Find where the given text appears and provide that cell's center as [X, Y] coordinate. 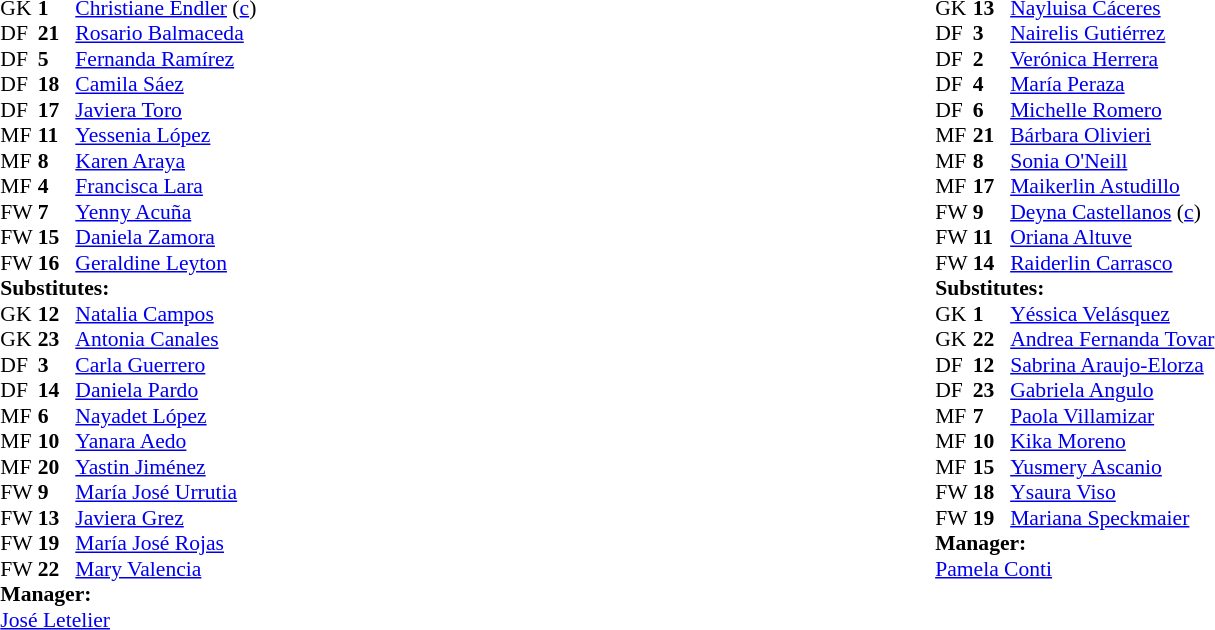
Rosario Balmaceda [166, 33]
Kika Moreno [1112, 441]
Carla Guerrero [166, 365]
16 [57, 263]
13 [57, 518]
María Peraza [1112, 84]
Michelle Romero [1112, 110]
Yusmery Ascanio [1112, 467]
Paola Villamizar [1112, 416]
Karen Araya [166, 161]
Yastin Jiménez [166, 467]
Javiera Toro [166, 110]
Francisca Lara [166, 186]
Deyna Castellanos (c) [1112, 212]
Yessenia López [166, 135]
Ysaura Viso [1112, 492]
Gabriela Angulo [1112, 390]
Nairelis Gutiérrez [1112, 33]
Fernanda Ramírez [166, 59]
Sonia O'Neill [1112, 161]
Verónica Herrera [1112, 59]
Andrea Fernanda Tovar [1112, 339]
Javiera Grez [166, 518]
María José Rojas [166, 543]
Yanara Aedo [166, 441]
Daniela Pardo [166, 390]
2 [992, 59]
Camila Sáez [166, 84]
Antonia Canales [166, 339]
Pamela Conti [1074, 569]
Maikerlin Astudillo [1112, 186]
20 [57, 467]
Natalia Campos [166, 314]
Mariana Speckmaier [1112, 518]
Nayadet López [166, 416]
Daniela Zamora [166, 237]
Bárbara Olivieri [1112, 135]
Mary Valencia [166, 569]
Yéssica Velásquez [1112, 314]
María José Urrutia [166, 492]
Geraldine Leyton [166, 263]
1 [992, 314]
Oriana Altuve [1112, 237]
Yenny Acuña [166, 212]
Sabrina Araujo-Elorza [1112, 365]
5 [57, 59]
Raiderlin Carrasco [1112, 263]
